Identify which cell holds the provided text, then report its (x, y) central coordinate. 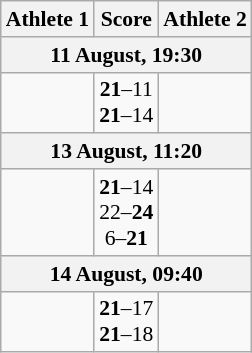
Athlete 2 (204, 19)
13 August, 11:20 (126, 152)
11 August, 19:30 (126, 55)
Athlete 1 (48, 19)
14 August, 09:40 (126, 274)
21–1121–14 (126, 102)
21–1721–18 (126, 322)
21–1422–246–21 (126, 212)
Score (126, 19)
